Output the [x, y] coordinate of the center of the cell containing the given text.  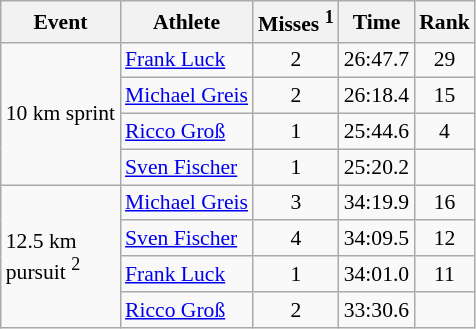
Rank [444, 22]
Athlete [186, 22]
11 [444, 274]
34:01.0 [376, 274]
15 [444, 96]
Time [376, 22]
34:09.5 [376, 239]
25:20.2 [376, 167]
33:30.6 [376, 310]
16 [444, 203]
10 km sprint [60, 113]
26:18.4 [376, 96]
3 [296, 203]
29 [444, 60]
12.5 km pursuit 2 [60, 256]
Event [60, 22]
34:19.9 [376, 203]
25:44.6 [376, 132]
26:47.7 [376, 60]
Misses 1 [296, 22]
12 [444, 239]
